Return the (x, y) coordinate for the center point of the cell that contains the specified text.  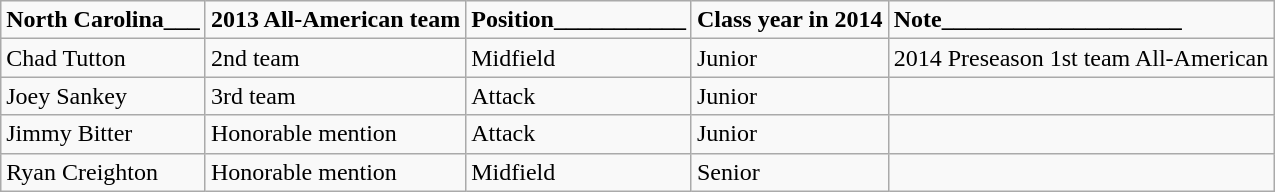
Note____________________ (1081, 20)
Jimmy Bitter (104, 134)
North Carolina___ (104, 20)
3rd team (335, 96)
Class year in 2014 (790, 20)
Position___________ (579, 20)
Senior (790, 172)
2013 All-American team (335, 20)
Joey Sankey (104, 96)
2014 Preseason 1st team All-American (1081, 58)
Ryan Creighton (104, 172)
2nd team (335, 58)
Chad Tutton (104, 58)
